Locate the cell with the specified text and output its (x, y) center coordinate. 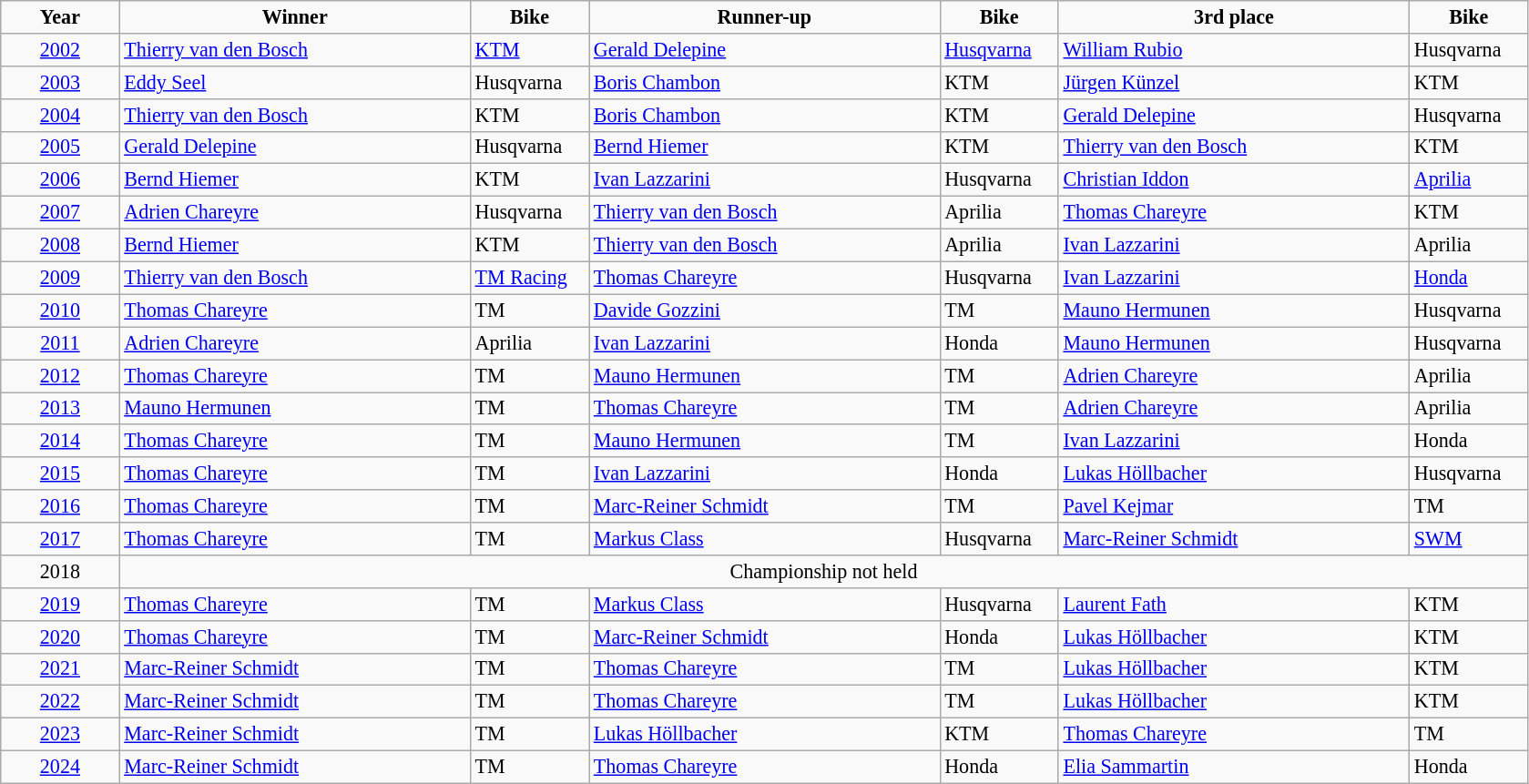
2003 (60, 82)
2007 (60, 212)
2020 (60, 636)
Eddy Seel (295, 82)
2024 (60, 767)
2004 (60, 115)
2009 (60, 278)
2018 (60, 571)
Championship not held (823, 571)
Elia Sammartin (1233, 767)
2013 (60, 408)
3rd place (1233, 16)
2019 (60, 604)
2015 (60, 473)
2008 (60, 245)
Christian Iddon (1233, 180)
2005 (60, 148)
Year (60, 16)
SWM (1469, 538)
TM Racing (529, 278)
Jürgen Künzel (1233, 82)
2017 (60, 538)
Pavel Kejmar (1233, 506)
2023 (60, 734)
2016 (60, 506)
2022 (60, 702)
2014 (60, 441)
2006 (60, 180)
Winner (295, 16)
2002 (60, 49)
Laurent Fath (1233, 604)
2021 (60, 669)
Davide Gozzini (765, 311)
2011 (60, 343)
2010 (60, 311)
William Rubio (1233, 49)
Runner-up (765, 16)
2012 (60, 375)
